Extract the [x, y] coordinate from the center of the cell holding the provided text.  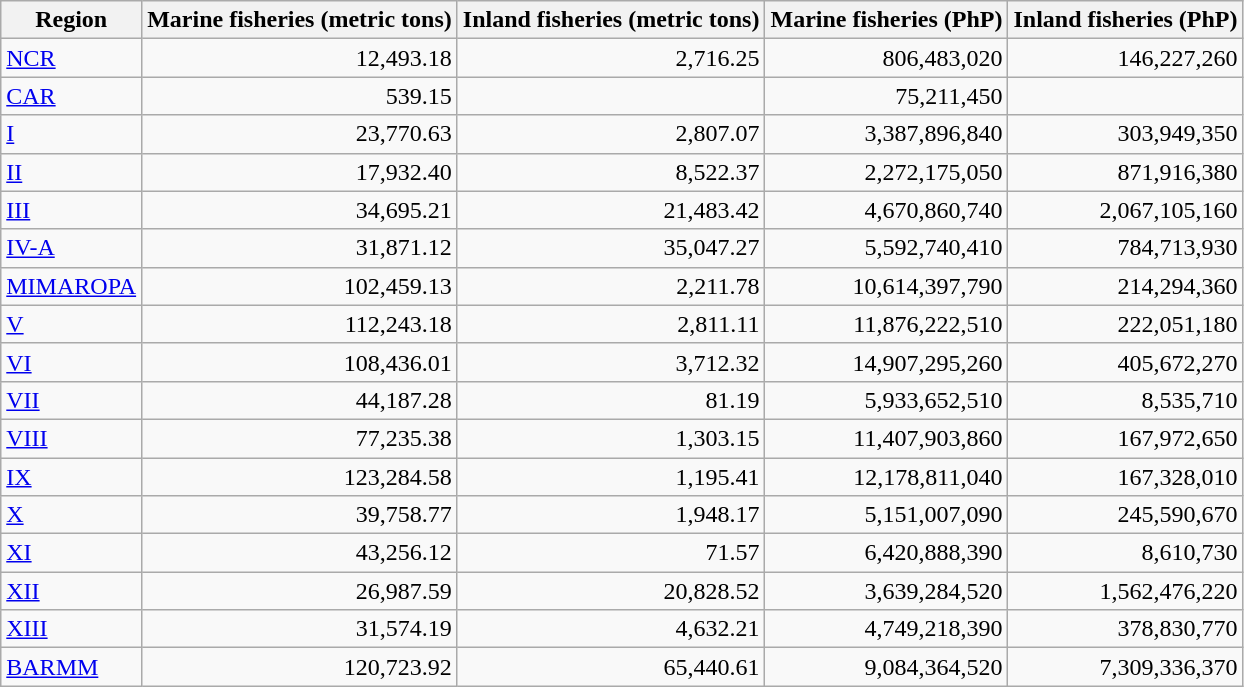
Marine fisheries (metric tons) [300, 20]
14,907,295,260 [886, 362]
VI [72, 362]
7,309,336,370 [1126, 667]
2,211.78 [611, 286]
1,562,476,220 [1126, 591]
44,187.28 [300, 400]
539.15 [300, 96]
5,592,740,410 [886, 248]
2,067,105,160 [1126, 210]
I [72, 134]
8,535,710 [1126, 400]
222,051,180 [1126, 324]
71.57 [611, 553]
784,713,930 [1126, 248]
43,256.12 [300, 553]
245,590,670 [1126, 515]
IV-A [72, 248]
1,303.15 [611, 438]
VIII [72, 438]
405,672,270 [1126, 362]
8,610,730 [1126, 553]
Inland fisheries (PhP) [1126, 20]
2,716.25 [611, 58]
31,574.19 [300, 629]
77,235.38 [300, 438]
NCR [72, 58]
81.19 [611, 400]
3,712.32 [611, 362]
34,695.21 [300, 210]
806,483,020 [886, 58]
120,723.92 [300, 667]
V [72, 324]
39,758.77 [300, 515]
123,284.58 [300, 477]
21,483.42 [611, 210]
12,178,811,040 [886, 477]
II [72, 172]
31,871.12 [300, 248]
2,811.11 [611, 324]
214,294,360 [1126, 286]
1,195.41 [611, 477]
8,522.37 [611, 172]
112,243.18 [300, 324]
X [72, 515]
2,272,175,050 [886, 172]
378,830,770 [1126, 629]
BARMM [72, 667]
17,932.40 [300, 172]
10,614,397,790 [886, 286]
IX [72, 477]
5,151,007,090 [886, 515]
11,407,903,860 [886, 438]
2,807.07 [611, 134]
5,933,652,510 [886, 400]
XI [72, 553]
III [72, 210]
XII [72, 591]
3,387,896,840 [886, 134]
26,987.59 [300, 591]
9,084,364,520 [886, 667]
4,670,860,740 [886, 210]
6,420,888,390 [886, 553]
167,972,650 [1126, 438]
23,770.63 [300, 134]
303,949,350 [1126, 134]
1,948.17 [611, 515]
Marine fisheries (PhP) [886, 20]
146,227,260 [1126, 58]
11,876,222,510 [886, 324]
4,749,218,390 [886, 629]
3,639,284,520 [886, 591]
Region [72, 20]
MIMAROPA [72, 286]
35,047.27 [611, 248]
167,328,010 [1126, 477]
20,828.52 [611, 591]
75,211,450 [886, 96]
871,916,380 [1126, 172]
XIII [72, 629]
Inland fisheries (metric tons) [611, 20]
108,436.01 [300, 362]
65,440.61 [611, 667]
VII [72, 400]
4,632.21 [611, 629]
102,459.13 [300, 286]
CAR [72, 96]
12,493.18 [300, 58]
